Search for the cell housing the specified text and yield its (X, Y) center coordinate. 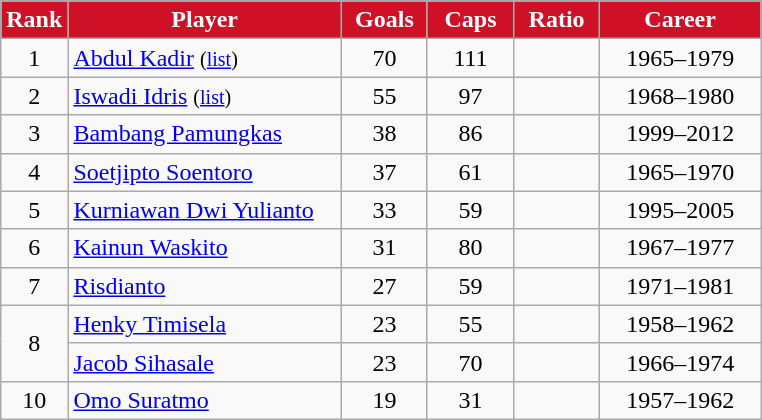
19 (384, 400)
Career (680, 20)
Jacob Sihasale (205, 362)
Abdul Kadir (list) (205, 58)
37 (384, 172)
Kainun Waskito (205, 248)
Caps (470, 20)
8 (34, 343)
Goals (384, 20)
10 (34, 400)
1971–1981 (680, 286)
4 (34, 172)
3 (34, 134)
33 (384, 210)
1995–2005 (680, 210)
1965–1979 (680, 58)
97 (470, 96)
Soetjipto Soentoro (205, 172)
Bambang Pamungkas (205, 134)
6 (34, 248)
7 (34, 286)
1966–1974 (680, 362)
1958–1962 (680, 324)
Rank (34, 20)
80 (470, 248)
Ratio (557, 20)
38 (384, 134)
Kurniawan Dwi Yulianto (205, 210)
1999–2012 (680, 134)
Risdianto (205, 286)
Iswadi Idris (list) (205, 96)
1965–1970 (680, 172)
5 (34, 210)
86 (470, 134)
Henky Timisela (205, 324)
111 (470, 58)
1957–1962 (680, 400)
1968–1980 (680, 96)
1967–1977 (680, 248)
1 (34, 58)
61 (470, 172)
2 (34, 96)
27 (384, 286)
Player (205, 20)
Omo Suratmo (205, 400)
